Identify which cell holds the provided text, then report its [x, y] central coordinate. 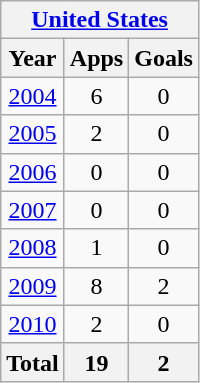
Apps [96, 58]
2006 [33, 172]
Total [33, 362]
2010 [33, 324]
Goals [164, 58]
2007 [33, 210]
United States [100, 20]
2009 [33, 286]
2004 [33, 96]
Year [33, 58]
8 [96, 286]
6 [96, 96]
19 [96, 362]
2005 [33, 134]
2008 [33, 248]
1 [96, 248]
